Search for the cell housing the specified text and yield its (x, y) center coordinate. 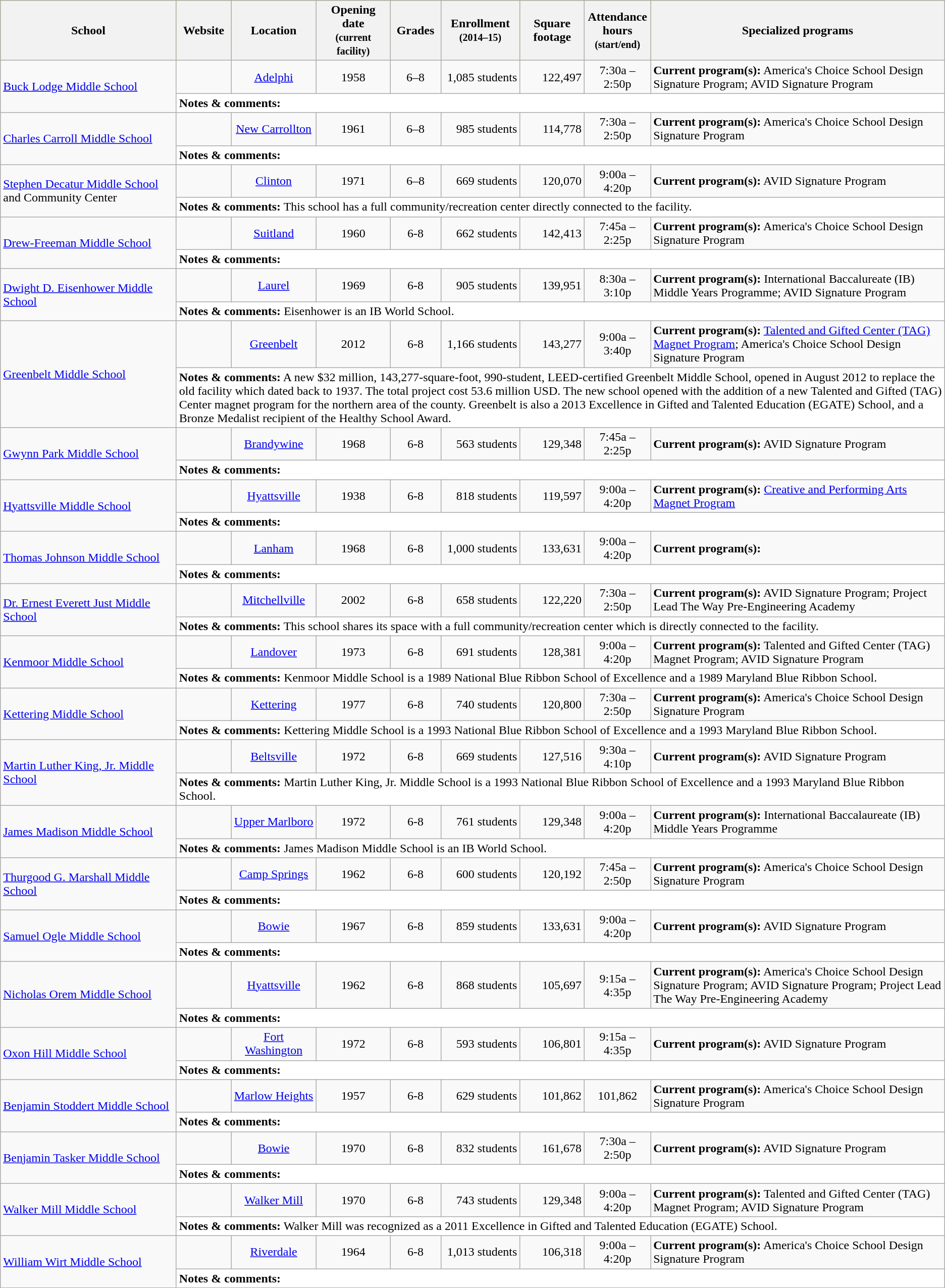
1957 (353, 1096)
1977 (353, 704)
Samuel Ogle Middle School (89, 936)
985 students (481, 129)
Clinton (274, 181)
105,697 (552, 985)
Notes & comments: James Madison Middle School is an IB World School. (560, 848)
119,597 (552, 496)
818 students (481, 496)
Riverdale (274, 1252)
Current program(s): America's Choice School Design Signature Program; AVID Signature Program; Project Lead The Way Pre-Engineering Academy (798, 985)
Notes & comments: This school has a full community/recreation center directly connected to the facility. (560, 207)
Landover (274, 652)
128,381 (552, 652)
Location (274, 30)
1967 (353, 926)
1964 (353, 1252)
Nicholas Orem Middle School (89, 995)
139,951 (552, 285)
Gwynn Park Middle School (89, 453)
Fort Washington (274, 1044)
Website (203, 30)
Drew-Freeman Middle School (89, 242)
106,318 (552, 1252)
Lanham (274, 548)
1,013 students (481, 1252)
Martin Luther King, Jr. Middle School (89, 772)
761 students (481, 822)
9:30a – 4:10p (618, 756)
Dwight D. Eisenhower Middle School (89, 295)
1,166 students (481, 344)
Current program(s): Creative and Performing Arts Magnet Program (798, 496)
859 students (481, 926)
629 students (481, 1096)
Benjamin Tasker Middle School (89, 1157)
Upper Marlboro (274, 822)
9:00a – 3:40p (618, 344)
Laurel (274, 285)
Suitland (274, 233)
Notes & comments: This school shares its space with a full community/recreation center which is directly connected to the facility. (560, 626)
Marlow Heights (274, 1096)
743 students (481, 1200)
Camp Springs (274, 874)
James Madison Middle School (89, 831)
1,000 students (481, 548)
Brandywine (274, 444)
122,497 (552, 77)
Specialized programs (798, 30)
1938 (353, 496)
Walker Mill (274, 1200)
1,085 students (481, 77)
School (89, 30)
106,801 (552, 1044)
Notes & comments: Kettering Middle School is a 1993 National Blue Ribbon School of Excellence and a 1993 Maryland Blue Ribbon School. (560, 730)
New Carrollton (274, 129)
Stephen Decatur Middle School and Community Center (89, 191)
120,070 (552, 181)
Current program(s): International Baccalaureate (IB) Middle Years Programme (798, 822)
Notes & comments: Martin Luther King, Jr. Middle School is a 1993 National Blue Ribbon School of Excellence and a 1993 Maryland Blue Ribbon School. (560, 789)
658 students (481, 600)
120,800 (552, 704)
Kettering (274, 704)
Notes & comments: Walker Mill was recognized as a 2011 Excellence in Gifted and Talented Education (EGATE) School. (560, 1226)
7:45a – 2:50p (618, 874)
662 students (481, 233)
740 students (481, 704)
1958 (353, 77)
Thomas Johnson Middle School (89, 557)
Current program(s): AVID Signature Program; Project Lead The Way Pre-Engineering Academy (798, 600)
868 students (481, 985)
Charles Carroll Middle School (89, 138)
1961 (353, 129)
905 students (481, 285)
William Wirt Middle School (89, 1261)
2002 (353, 600)
Notes & comments: Kenmoor Middle School is a 1989 National Blue Ribbon School of Excellence and a 1989 Maryland Blue Ribbon School. (560, 678)
Benjamin Stoddert Middle School (89, 1106)
Adelphi (274, 77)
Attendance hours (start/end) (618, 30)
691 students (481, 652)
Enrollment (2014–15) (481, 30)
Greenbelt (274, 344)
Buck Lodge Middle School (89, 87)
Mitchellville (274, 600)
2012 (353, 344)
122,220 (552, 600)
Thurgood G. Marshall Middle School (89, 884)
161,678 (552, 1148)
Grades (415, 30)
114,778 (552, 129)
Current program(s): America's Choice School Design Signature Program; AVID Signature Program (798, 77)
8:30a – 3:10p (618, 285)
1973 (353, 652)
1960 (353, 233)
Kenmoor Middle School (89, 661)
127,516 (552, 756)
1971 (353, 181)
Walker Mill Middle School (89, 1210)
Dr. Ernest Everett Just Middle School (89, 610)
600 students (481, 874)
Notes & comments: Eisenhower is an IB World School. (560, 311)
142,413 (552, 233)
Opening date (current facility) (353, 30)
Oxon Hill Middle School (89, 1053)
143,277 (552, 344)
Current program(s): Talented and Gifted Center (TAG) Magnet Program; America's Choice School Design Signature Program (798, 344)
120,192 (552, 874)
Hyattsville Middle School (89, 506)
593 students (481, 1044)
Beltsville (274, 756)
563 students (481, 444)
Square footage (552, 30)
Current program(s): (798, 548)
Kettering Middle School (89, 714)
1969 (353, 285)
Current program(s): International Baccalureate (IB) Middle Years Programme; AVID Signature Program (798, 285)
Greenbelt Middle School (89, 374)
832 students (481, 1148)
